Return (X, Y) of the center of cell containing provided text 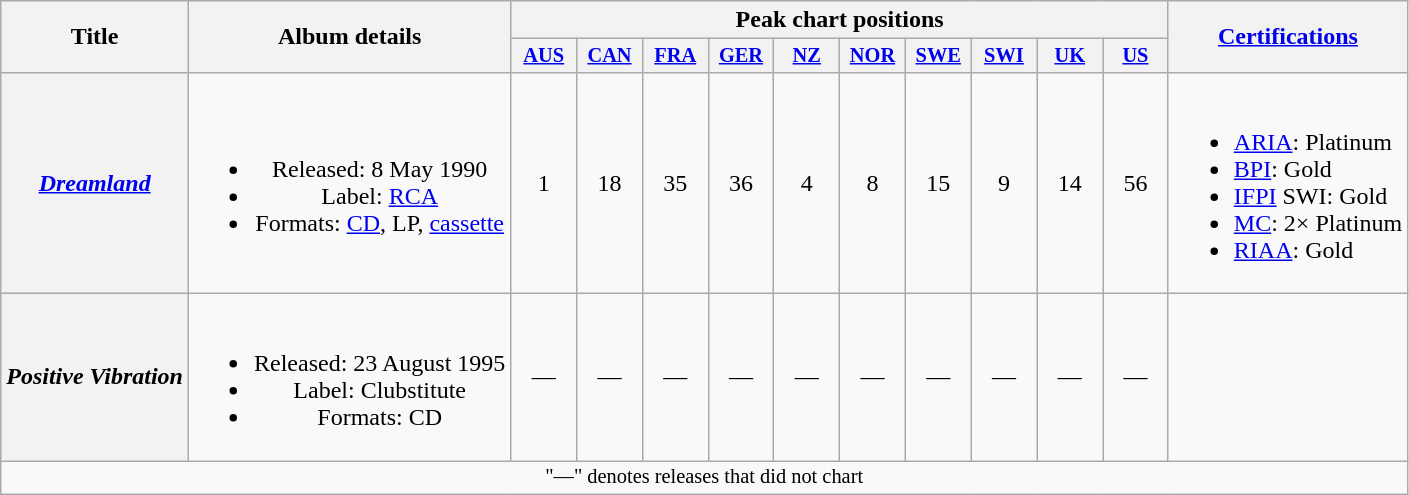
AUS (544, 56)
9 (1004, 182)
14 (1070, 182)
"—" denotes releases that did not chart (704, 478)
Positive Vibration (95, 378)
NOR (873, 56)
ARIA: PlatinumBPI: GoldIFPI SWI: GoldMC: 2× PlatinumRIAA: Gold (1288, 182)
CAN (610, 56)
GER (741, 56)
Peak chart positions (840, 20)
36 (741, 182)
1 (544, 182)
UK (1070, 56)
35 (675, 182)
Dreamland (95, 182)
NZ (807, 56)
Released: 8 May 1990Label: RCAFormats: CD, LP, cassette (350, 182)
Title (95, 37)
15 (938, 182)
FRA (675, 56)
Certifications (1288, 37)
Released: 23 August 1995Label: ClubstituteFormats: CD (350, 378)
4 (807, 182)
Album details (350, 37)
8 (873, 182)
SWE (938, 56)
SWI (1004, 56)
US (1136, 56)
56 (1136, 182)
18 (610, 182)
